Capture the cell that displays the provided text and extract its (x, y) central coordinate. 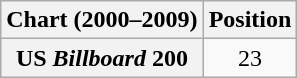
Chart (2000–2009) (102, 20)
23 (250, 58)
Position (250, 20)
US Billboard 200 (102, 58)
